Locate the cell with the specified text and output its (x, y) center coordinate. 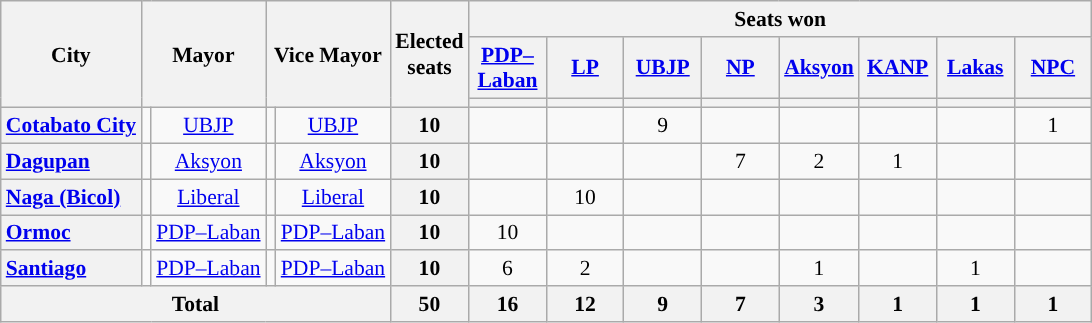
City (71, 54)
NPC (1053, 68)
Lakas (975, 68)
16 (508, 304)
NP (741, 68)
Electedseats (429, 54)
Dagupan (71, 162)
50 (429, 304)
Ormoc (71, 233)
Seats won (780, 19)
Cotabato City (71, 126)
3 (819, 304)
Mayor (204, 54)
Naga (Bicol) (71, 197)
12 (585, 304)
Vice Mayor (328, 54)
Santiago (71, 269)
KANP (898, 68)
Total (196, 304)
6 (508, 269)
LP (585, 68)
